Output the [X, Y] coordinate of the center of the cell containing the given text.  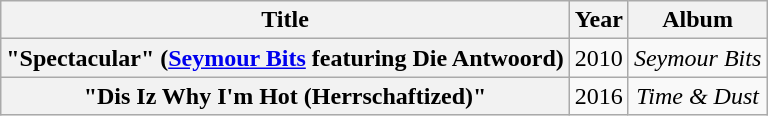
Album [697, 20]
Title [286, 20]
2010 [598, 58]
Year [598, 20]
"Spectacular" (Seymour Bits featuring Die Antwoord) [286, 58]
"Dis Iz Why I'm Hot (Herrschaftized)" [286, 96]
2016 [598, 96]
Time & Dust [697, 96]
Seymour Bits [697, 58]
